Pinpoint the cell where the given text exists, returning its [X, Y] midpoint coordinate. 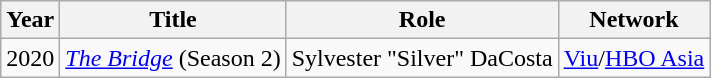
The Bridge (Season 2) [173, 58]
Year [30, 20]
Title [173, 20]
Viu/HBO Asia [634, 58]
2020 [30, 58]
Role [422, 20]
Sylvester "Silver" DaCosta [422, 58]
Network [634, 20]
